Locate the cell with the specified text and output its [X, Y] center coordinate. 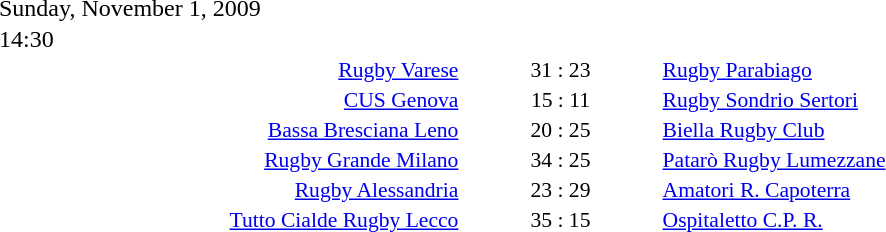
23 : 29 [560, 190]
20 : 25 [560, 130]
15 : 11 [560, 100]
31 : 23 [560, 70]
34 : 25 [560, 160]
